Pinpoint the cell where the given text exists, returning its [x, y] midpoint coordinate. 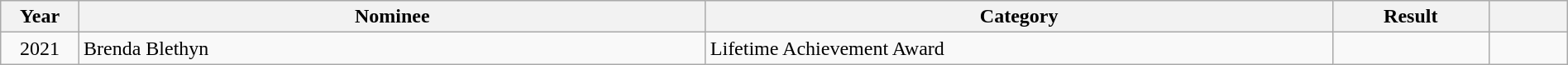
Brenda Blethyn [392, 48]
Result [1411, 17]
Category [1019, 17]
Year [40, 17]
Lifetime Achievement Award [1019, 48]
2021 [40, 48]
Nominee [392, 17]
